Capture the cell that displays the provided text and extract its (x, y) central coordinate. 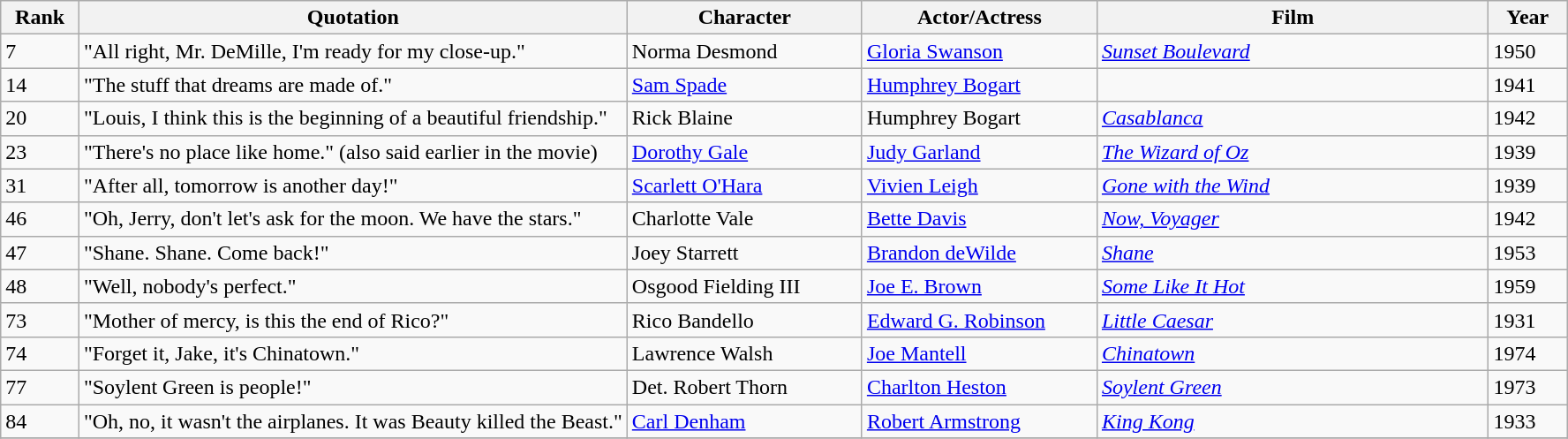
Some Like It Hot (1293, 286)
Joey Starrett (744, 253)
Edward G. Robinson (979, 320)
Det. Robert Thorn (744, 387)
20 (41, 118)
"There's no place like home." (also said earlier in the movie) (353, 152)
Brandon deWilde (979, 253)
73 (41, 320)
7 (41, 51)
"Forget it, Jake, it's Chinatown." (353, 353)
Sam Spade (744, 85)
"Well, nobody's perfect." (353, 286)
Sunset Boulevard (1293, 51)
"Louis, I think this is the beginning of a beautiful friendship." (353, 118)
Vivien Leigh (979, 185)
Rico Bandello (744, 320)
1950 (1527, 51)
47 (41, 253)
1931 (1527, 320)
"All right, Mr. DeMille, I'm ready for my close-up." (353, 51)
"Mother of mercy, is this the end of Rico?" (353, 320)
Norma Desmond (744, 51)
King Kong (1293, 421)
Gone with the Wind (1293, 185)
Now, Voyager (1293, 219)
Gloria Swanson (979, 51)
Quotation (353, 18)
Osgood Fielding III (744, 286)
Actor/Actress (979, 18)
"After all, tomorrow is another day!" (353, 185)
"Oh, Jerry, don't let's ask for the moon. We have the stars." (353, 219)
46 (41, 219)
"Oh, no, it wasn't the airplanes. It was Beauty killed the Beast." (353, 421)
The Wizard of Oz (1293, 152)
Charlotte Vale (744, 219)
Soylent Green (1293, 387)
Casablanca (1293, 118)
Charlton Heston (979, 387)
Joe Mantell (979, 353)
Bette Davis (979, 219)
Film (1293, 18)
Rank (41, 18)
1959 (1527, 286)
74 (41, 353)
14 (41, 85)
Rick Blaine (744, 118)
1933 (1527, 421)
Year (1527, 18)
48 (41, 286)
1941 (1527, 85)
Judy Garland (979, 152)
84 (41, 421)
77 (41, 387)
Dorothy Gale (744, 152)
1974 (1527, 353)
"Shane. Shane. Come back!" (353, 253)
Lawrence Walsh (744, 353)
Carl Denham (744, 421)
Little Caesar (1293, 320)
Robert Armstrong (979, 421)
Shane (1293, 253)
1973 (1527, 387)
31 (41, 185)
23 (41, 152)
"Soylent Green is people!" (353, 387)
Character (744, 18)
"The stuff that dreams are made of." (353, 85)
Scarlett O'Hara (744, 185)
1953 (1527, 253)
Chinatown (1293, 353)
Joe E. Brown (979, 286)
